Scan for the cell matching the given text and deliver its (X, Y) coordinate at center. 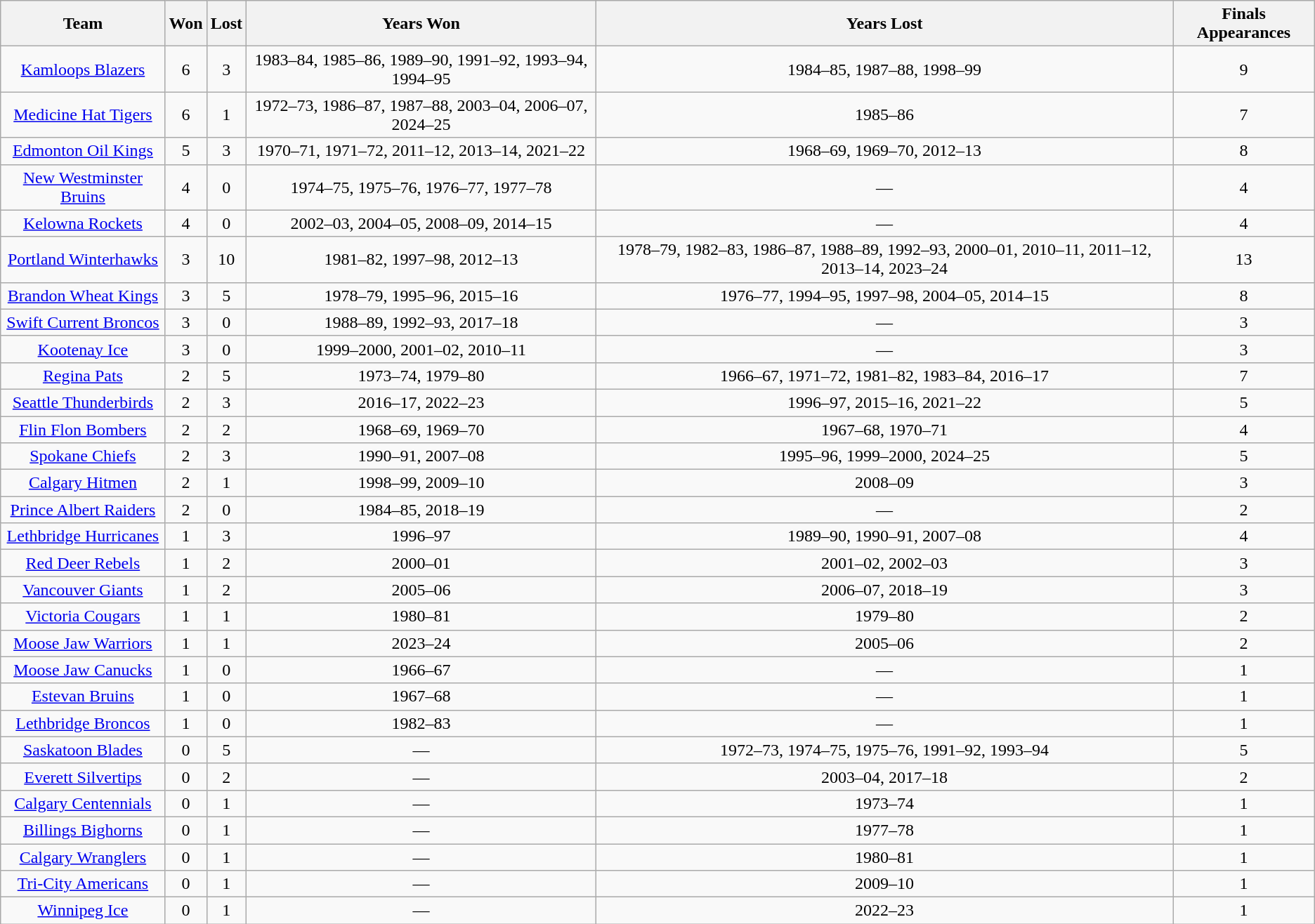
1998–99, 2009–10 (421, 483)
1966–67, 1971–72, 1981–82, 1983–84, 2016–17 (884, 376)
1989–90, 1990–91, 2007–08 (884, 536)
Calgary Hitmen (83, 483)
Swift Current Broncos (83, 322)
2006–07, 2018–19 (884, 590)
1982–83 (421, 723)
Portland Winterhawks (83, 260)
1972–73, 1986–87, 1987–88, 2003–04, 2006–07, 2024–25 (421, 115)
Calgary Centennials (83, 803)
1996–97 (421, 536)
Spokane Chiefs (83, 456)
10 (226, 260)
Prince Albert Raiders (83, 510)
1983–84, 1985–86, 1989–90, 1991–92, 1993–94, 1994–95 (421, 69)
2001–02, 2002–03 (884, 563)
1999–2000, 2001–02, 2010–11 (421, 349)
Victoria Cougars (83, 616)
Kootenay Ice (83, 349)
1973–74 (884, 803)
Moose Jaw Warriors (83, 643)
Red Deer Rebels (83, 563)
Billings Bighorns (83, 830)
Years Lost (884, 24)
1988–89, 1992–93, 2017–18 (421, 322)
Lost (226, 24)
1967–68 (421, 697)
2000–01 (421, 563)
1995–96, 1999–2000, 2024–25 (884, 456)
Flin Flon Bombers (83, 429)
9 (1243, 69)
Kamloops Blazers (83, 69)
2009–10 (884, 884)
1968–69, 1969–70, 2012–13 (884, 151)
1996–97, 2015–16, 2021–22 (884, 402)
Years Won (421, 24)
Medicine Hat Tigers (83, 115)
Vancouver Giants (83, 590)
1970–71, 1971–72, 2011–12, 2013–14, 2021–22 (421, 151)
Seattle Thunderbirds (83, 402)
New Westminster Bruins (83, 187)
1976–77, 1994–95, 1997–98, 2004–05, 2014–15 (884, 296)
2003–04, 2017–18 (884, 777)
Regina Pats (83, 376)
1973–74, 1979–80 (421, 376)
2023–24 (421, 643)
Kelowna Rockets (83, 223)
1984–85, 2018–19 (421, 510)
Tri-City Americans (83, 884)
1977–78 (884, 830)
Everett Silvertips (83, 777)
1984–85, 1987–88, 1998–99 (884, 69)
1972–73, 1974–75, 1975–76, 1991–92, 1993–94 (884, 750)
13 (1243, 260)
Brandon Wheat Kings (83, 296)
Edmonton Oil Kings (83, 151)
2002–03, 2004–05, 2008–09, 2014–15 (421, 223)
Moose Jaw Canucks (83, 670)
1979–80 (884, 616)
Finals Appearances (1243, 24)
2008–09 (884, 483)
1985–86 (884, 115)
1978–79, 1982–83, 1986–87, 1988–89, 1992–93, 2000–01, 2010–11, 2011–12, 2013–14, 2023–24 (884, 260)
Lethbridge Hurricanes (83, 536)
Estevan Bruins (83, 697)
Won (185, 24)
2016–17, 2022–23 (421, 402)
1978–79, 1995–96, 2015–16 (421, 296)
1967–68, 1970–71 (884, 429)
1974–75, 1975–76, 1976–77, 1977–78 (421, 187)
Team (83, 24)
1968–69, 1969–70 (421, 429)
1990–91, 2007–08 (421, 456)
1966–67 (421, 670)
Lethbridge Broncos (83, 723)
Winnipeg Ice (83, 911)
2022–23 (884, 911)
1981–82, 1997–98, 2012–13 (421, 260)
Calgary Wranglers (83, 857)
Saskatoon Blades (83, 750)
